Output the [x, y] coordinate of the center of the cell containing the given text.  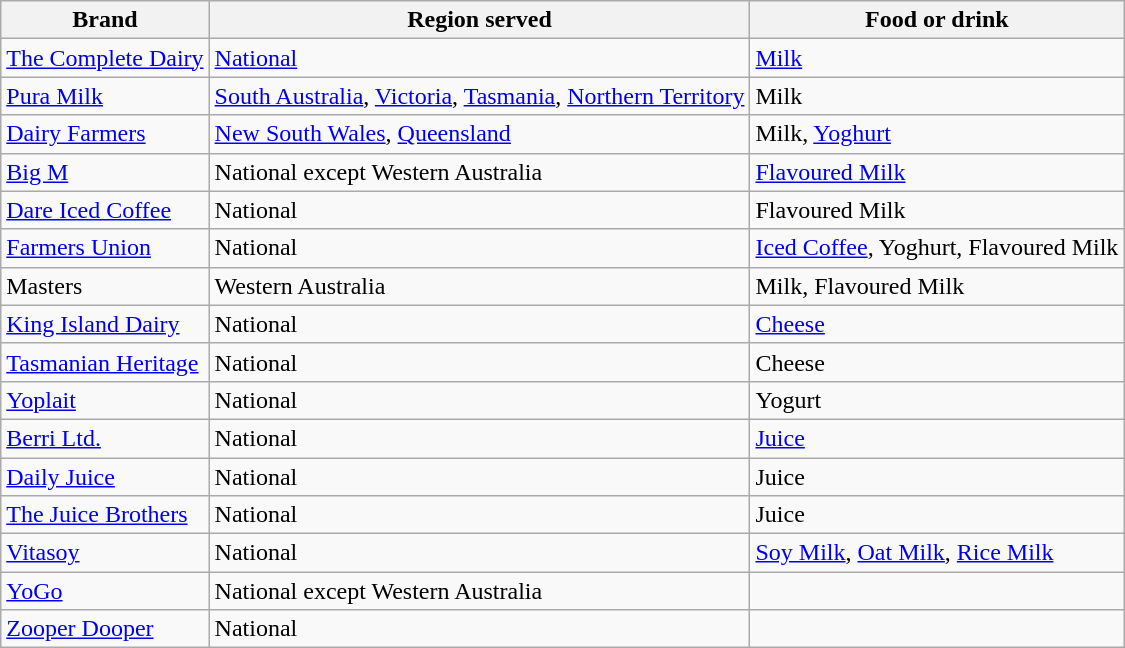
Tasmanian Heritage [105, 362]
South Australia, Victoria, Tasmania, Northern Territory [480, 96]
The Juice Brothers [105, 515]
Iced Coffee, Yoghurt, Flavoured Milk [937, 248]
Brand [105, 20]
The Complete Dairy [105, 58]
Dairy Farmers [105, 134]
New South Wales, Queensland [480, 134]
Dare Iced Coffee [105, 210]
Milk, Yoghurt [937, 134]
Food or drink [937, 20]
Yoplait [105, 400]
Milk, Flavoured Milk [937, 286]
Masters [105, 286]
King Island Dairy [105, 324]
YoGo [105, 591]
Yogurt [937, 400]
Pura Milk [105, 96]
Daily Juice [105, 477]
Soy Milk, Oat Milk, Rice Milk [937, 553]
Farmers Union [105, 248]
Vitasoy [105, 553]
Big M [105, 172]
Berri Ltd. [105, 438]
Region served [480, 20]
Western Australia [480, 286]
Zooper Dooper [105, 629]
